From the cell containing the given text, extract its center point as (x, y) coordinate. 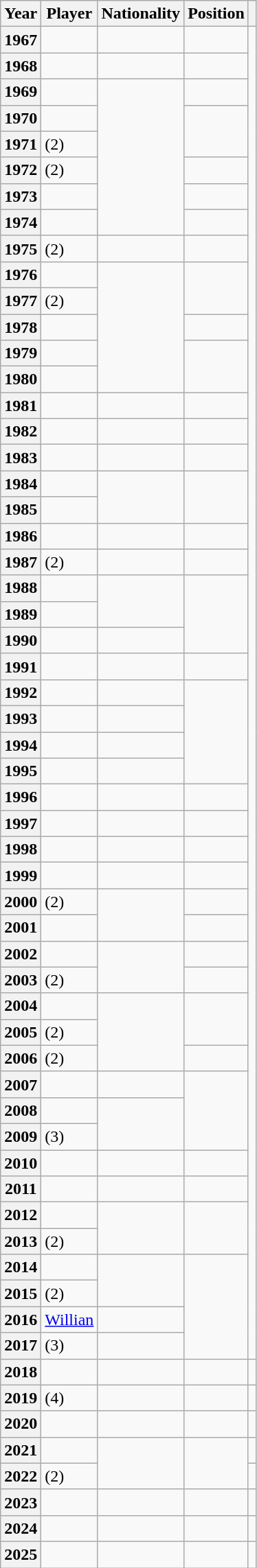
2015 (21, 1294)
2001 (21, 928)
1979 (21, 353)
1970 (21, 118)
2021 (21, 1450)
1994 (21, 745)
1989 (21, 614)
1985 (21, 510)
2017 (21, 1346)
1996 (21, 797)
2000 (21, 902)
2013 (21, 1241)
Player (69, 14)
2006 (21, 1058)
1993 (21, 718)
2008 (21, 1110)
2025 (21, 1554)
2010 (21, 1163)
1973 (21, 196)
Position (216, 14)
1969 (21, 92)
1975 (21, 248)
2011 (21, 1189)
2024 (21, 1528)
1981 (21, 406)
1992 (21, 692)
1998 (21, 850)
1972 (21, 170)
2002 (21, 954)
1984 (21, 484)
2014 (21, 1267)
1999 (21, 876)
Willian (69, 1320)
1980 (21, 379)
1976 (21, 274)
2020 (21, 1424)
2004 (21, 1006)
1991 (21, 666)
2005 (21, 1032)
2012 (21, 1215)
Nationality (141, 14)
1988 (21, 588)
1990 (21, 640)
2019 (21, 1398)
1978 (21, 327)
1967 (21, 40)
1982 (21, 432)
1983 (21, 458)
1968 (21, 66)
2023 (21, 1502)
2016 (21, 1320)
2009 (21, 1136)
1997 (21, 823)
2022 (21, 1476)
1971 (21, 144)
Year (21, 14)
1987 (21, 562)
2007 (21, 1084)
2003 (21, 980)
1977 (21, 301)
(4) (69, 1398)
1986 (21, 536)
1995 (21, 771)
2018 (21, 1372)
1974 (21, 222)
